From the cell containing the given text, extract its center point as (X, Y) coordinate. 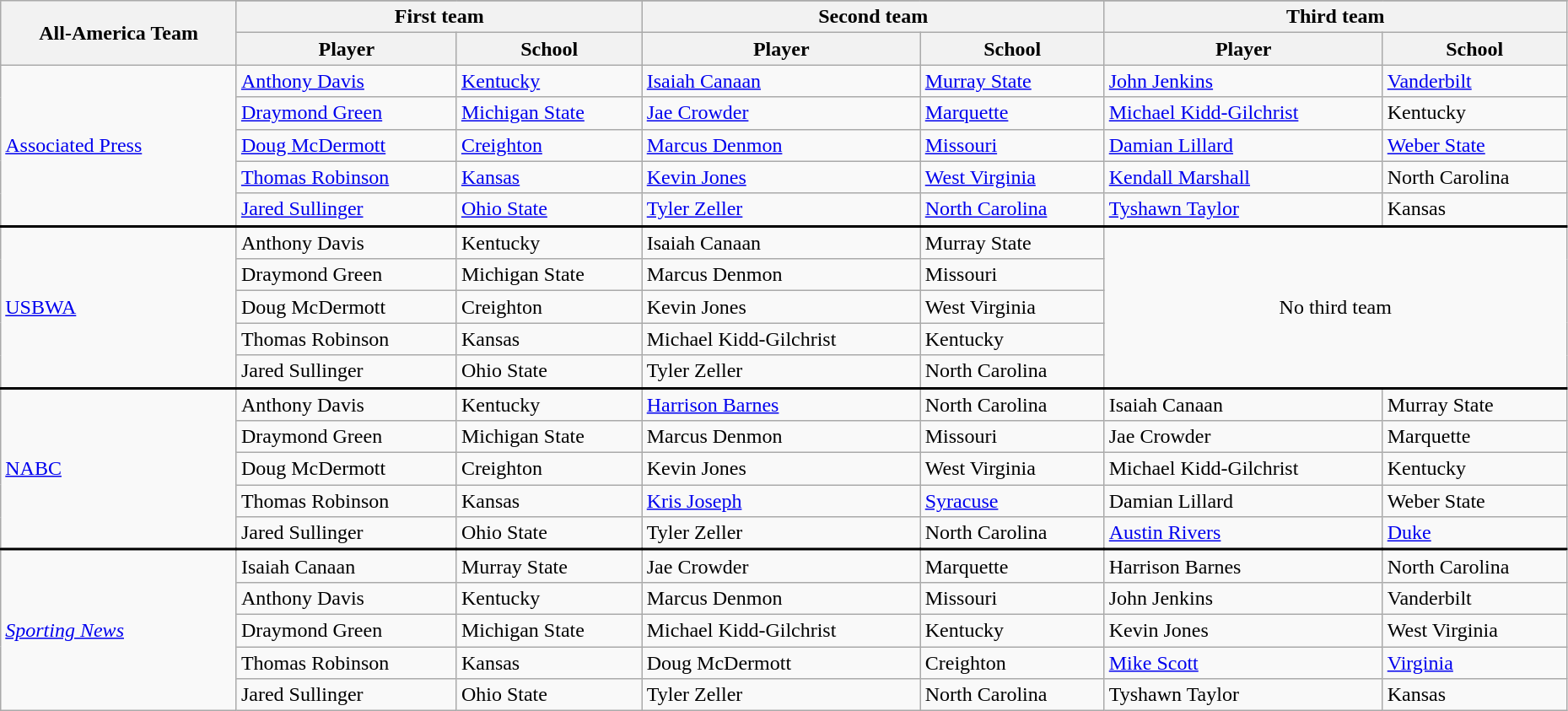
Duke (1474, 533)
Kris Joseph (781, 501)
Virginia (1474, 662)
Sporting News (119, 631)
NABC (119, 469)
All-America Team (119, 33)
Third team (1335, 17)
Kendall Marshall (1243, 177)
Austin Rivers (1243, 533)
Syracuse (1012, 501)
Mike Scott (1243, 662)
No third team (1335, 307)
Associated Press (119, 145)
Second team (873, 17)
First team (439, 17)
USBWA (119, 307)
